Return the (X, Y) coordinate for the center point of the cell that contains the specified text.  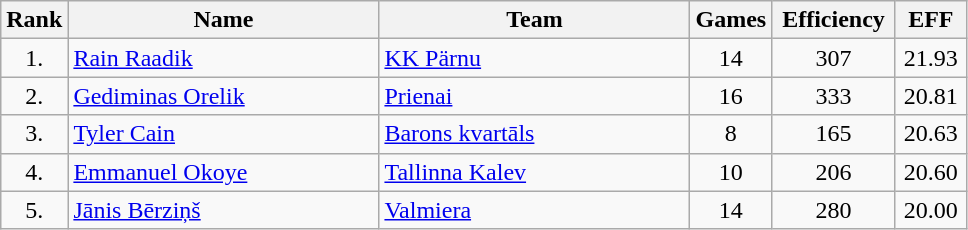
EFF (930, 20)
8 (731, 134)
Prienai (534, 96)
Name (224, 20)
5. (34, 210)
3. (34, 134)
Efficiency (834, 20)
20.00 (930, 210)
20.63 (930, 134)
307 (834, 58)
Tyler Cain (224, 134)
20.60 (930, 172)
Team (534, 20)
Barons kvartāls (534, 134)
Rank (34, 20)
10 (731, 172)
333 (834, 96)
206 (834, 172)
280 (834, 210)
165 (834, 134)
Valmiera (534, 210)
16 (731, 96)
Jānis Bērziņš (224, 210)
KK Pärnu (534, 58)
Tallinna Kalev (534, 172)
Rain Raadik (224, 58)
1. (34, 58)
20.81 (930, 96)
Gediminas Orelik (224, 96)
4. (34, 172)
Emmanuel Okoye (224, 172)
Games (731, 20)
21.93 (930, 58)
2. (34, 96)
